Search for the cell housing the specified text and yield its (X, Y) center coordinate. 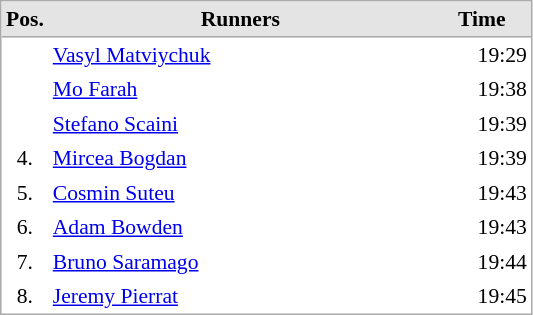
Runners (240, 20)
8. (26, 296)
19:29 (482, 55)
19:44 (482, 261)
Adam Bowden (240, 227)
6. (26, 227)
Vasyl Matviychuk (240, 55)
7. (26, 261)
4. (26, 158)
Jeremy Pierrat (240, 296)
Mircea Bogdan (240, 158)
Pos. (26, 20)
Cosmin Suteu (240, 193)
Stefano Scaini (240, 123)
Bruno Saramago (240, 261)
5. (26, 193)
19:38 (482, 89)
Mo Farah (240, 89)
19:45 (482, 296)
Time (482, 20)
